Locate the cell with the specified text and output its [x, y] center coordinate. 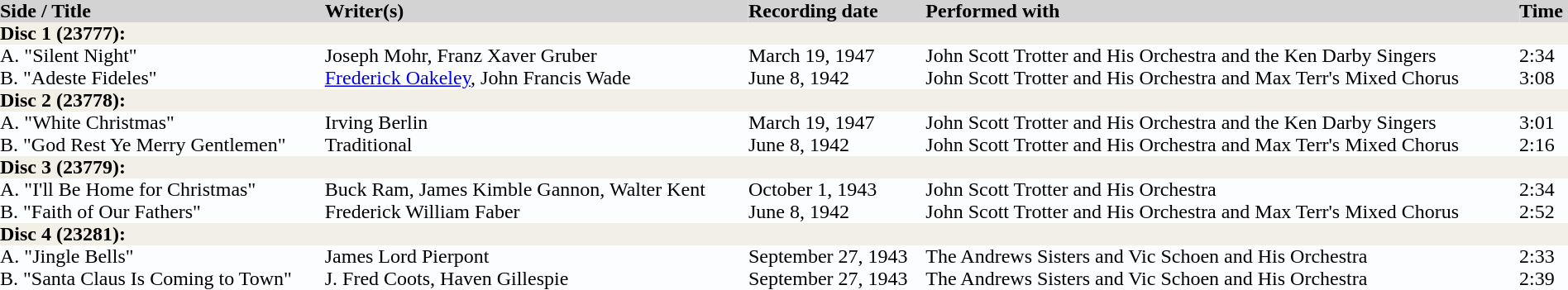
B. "Faith of Our Fathers" [162, 212]
J. Fred Coots, Haven Gillespie [537, 279]
2:52 [1543, 212]
2:39 [1543, 279]
October 1, 1943 [837, 190]
3:01 [1543, 122]
Time [1543, 12]
Disc 1 (23777): [784, 33]
Traditional [537, 145]
John Scott Trotter and His Orchestra [1222, 190]
A. "I'll Be Home for Christmas" [162, 190]
Performed with [1222, 12]
B. "Santa Claus Is Coming to Town" [162, 279]
Disc 4 (23281): [784, 235]
B. "God Rest Ye Merry Gentlemen" [162, 145]
2:16 [1543, 145]
A. "Jingle Bells" [162, 256]
Frederick William Faber [537, 212]
Irving Berlin [537, 122]
Recording date [837, 12]
Disc 3 (23779): [784, 167]
A. "White Christmas" [162, 122]
3:08 [1543, 78]
2:33 [1543, 256]
Writer(s) [537, 12]
Side / Title [162, 12]
James Lord Pierpont [537, 256]
Joseph Mohr, Franz Xaver Gruber [537, 56]
B. "Adeste Fideles" [162, 78]
Buck Ram, James Kimble Gannon, Walter Kent [537, 190]
Disc 2 (23778): [784, 101]
Frederick Oakeley, John Francis Wade [537, 78]
A. "Silent Night" [162, 56]
